Return the [x, y] coordinate for the center point of the cell that contains the specified text.  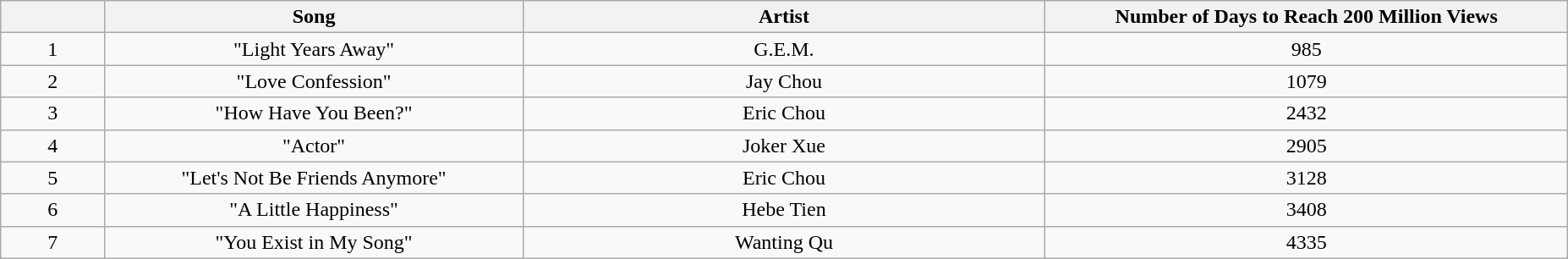
"Love Confession" [314, 81]
2432 [1307, 113]
985 [1307, 49]
Number of Days to Reach 200 Million Views [1307, 17]
6 [52, 210]
5 [52, 178]
G.E.M. [784, 49]
Song [314, 17]
"You Exist in My Song" [314, 242]
"Actor" [314, 146]
"Light Years Away" [314, 49]
Hebe Tien [784, 210]
3128 [1307, 178]
Wanting Qu [784, 242]
Artist [784, 17]
1 [52, 49]
Jay Chou [784, 81]
Joker Xue [784, 146]
2905 [1307, 146]
4 [52, 146]
"How Have You Been?" [314, 113]
4335 [1307, 242]
2 [52, 81]
"A Little Happiness" [314, 210]
3 [52, 113]
"Let's Not Be Friends Anymore" [314, 178]
7 [52, 242]
3408 [1307, 210]
1079 [1307, 81]
